Detect which cell encompasses the target text, then output its [x, y] center coordinate. 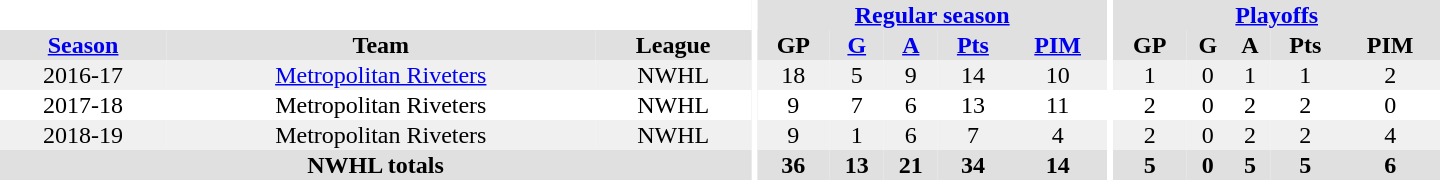
NWHL totals [376, 165]
Regular season [932, 15]
2018-19 [83, 135]
21 [911, 165]
36 [794, 165]
10 [1058, 75]
2016-17 [83, 75]
Playoffs [1276, 15]
Team [380, 45]
18 [794, 75]
League [673, 45]
34 [973, 165]
2017-18 [83, 105]
Season [83, 45]
11 [1058, 105]
